From the cell containing the given text, extract its center point as (x, y) coordinate. 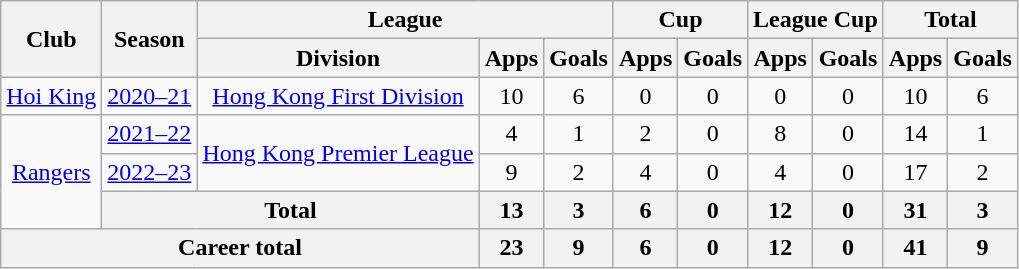
8 (780, 134)
Hoi King (52, 96)
Season (150, 39)
Cup (680, 20)
31 (915, 210)
Hong Kong First Division (338, 96)
League Cup (816, 20)
Division (338, 58)
Career total (240, 248)
2022–23 (150, 172)
13 (511, 210)
Rangers (52, 172)
17 (915, 172)
23 (511, 248)
2021–22 (150, 134)
2020–21 (150, 96)
14 (915, 134)
Club (52, 39)
League (406, 20)
Hong Kong Premier League (338, 153)
41 (915, 248)
